Locate the cell with the specified text and output its (x, y) center coordinate. 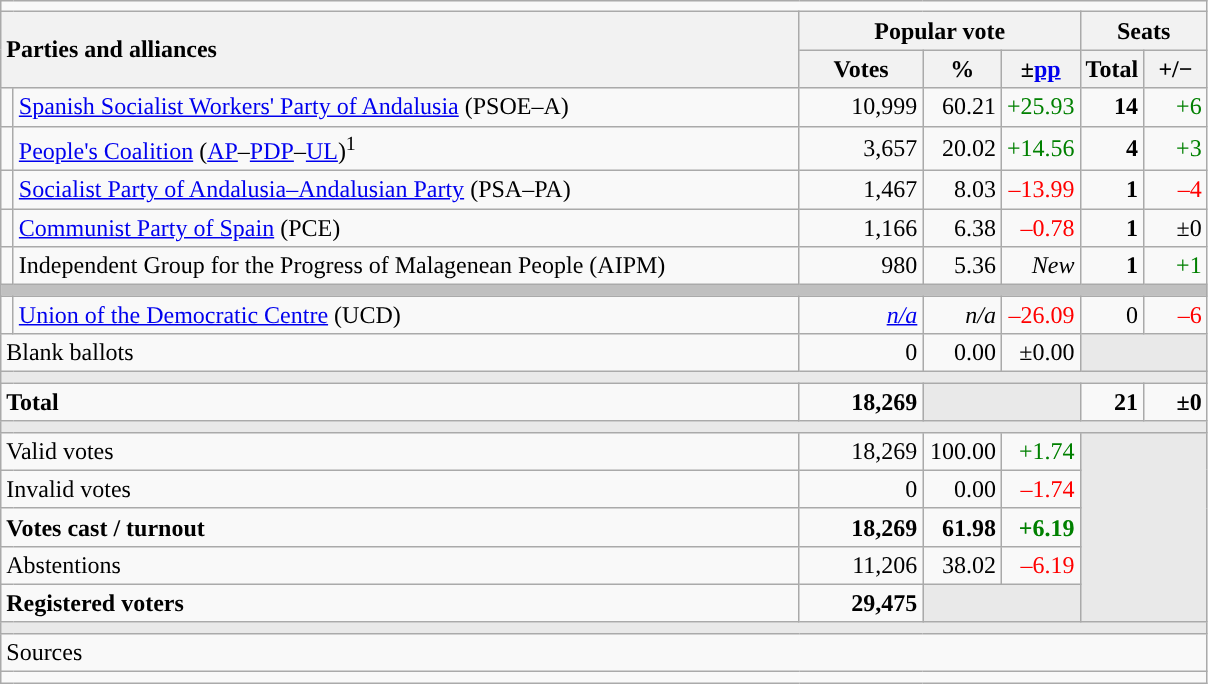
People's Coalition (AP–PDP–UL)1 (406, 148)
Blank ballots (400, 353)
Parties and alliances (400, 50)
–13.99 (1040, 190)
6.38 (962, 228)
Communist Party of Spain (PCE) (406, 228)
980 (861, 266)
–6.19 (1040, 565)
Union of the Democratic Centre (UCD) (406, 315)
±pp (1040, 69)
–1.74 (1040, 489)
+1 (1176, 266)
–26.09 (1040, 315)
+1.74 (1040, 451)
14 (1112, 107)
+/− (1176, 69)
New (1040, 266)
±0.00 (1040, 353)
Socialist Party of Andalusia–Andalusian Party (PSA–PA) (406, 190)
+3 (1176, 148)
4 (1112, 148)
61.98 (962, 527)
60.21 (962, 107)
11,206 (861, 565)
10,999 (861, 107)
Votes cast / turnout (400, 527)
Registered voters (400, 603)
+14.56 (1040, 148)
Sources (604, 652)
% (962, 69)
+6 (1176, 107)
–6 (1176, 315)
+6.19 (1040, 527)
Votes (861, 69)
Spanish Socialist Workers' Party of Andalusia (PSOE–A) (406, 107)
Seats (1144, 31)
5.36 (962, 266)
100.00 (962, 451)
38.02 (962, 565)
+25.93 (1040, 107)
Popular vote (940, 31)
29,475 (861, 603)
Invalid votes (400, 489)
1,467 (861, 190)
1,166 (861, 228)
Independent Group for the Progress of Malagenean People (AIPM) (406, 266)
21 (1112, 402)
3,657 (861, 148)
8.03 (962, 190)
–4 (1176, 190)
Abstentions (400, 565)
Valid votes (400, 451)
20.02 (962, 148)
–0.78 (1040, 228)
